Search for the cell housing the specified text and yield its [x, y] center coordinate. 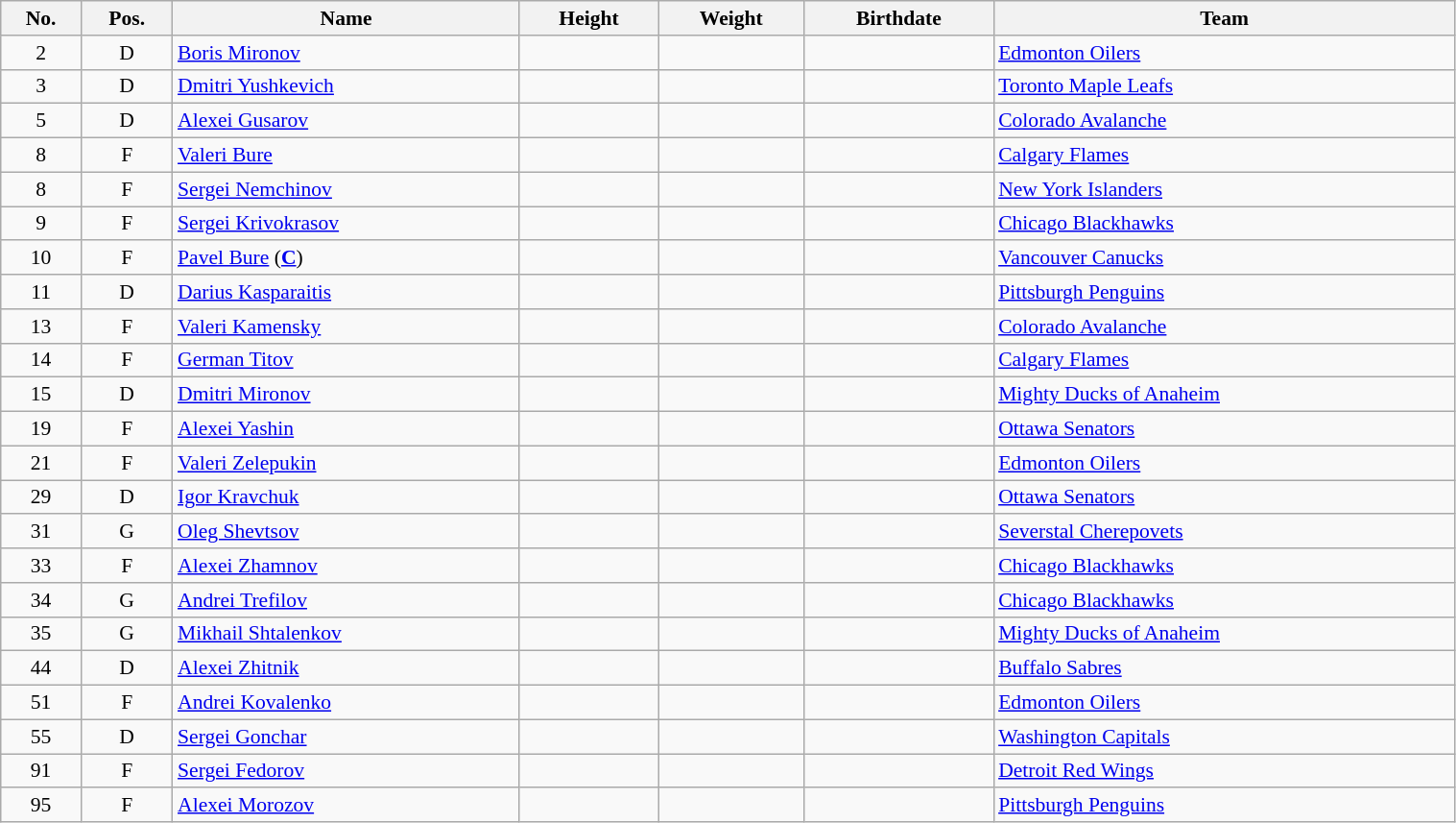
35 [41, 634]
Igor Kravchuk [346, 497]
Mikhail Shtalenkov [346, 634]
Andrei Kovalenko [346, 703]
Sergei Gonchar [346, 737]
31 [41, 532]
Oleg Shevtsov [346, 532]
Sergei Nemchinov [346, 189]
2 [41, 53]
Pavel Bure (C) [346, 258]
Toronto Maple Leafs [1225, 86]
Washington Capitals [1225, 737]
German Titov [346, 360]
Weight [731, 18]
15 [41, 395]
Darius Kasparaitis [346, 292]
95 [41, 806]
Valeri Kamensky [346, 327]
44 [41, 668]
Valeri Zelepukin [346, 463]
9 [41, 224]
Pos. [127, 18]
3 [41, 86]
Vancouver Canucks [1225, 258]
14 [41, 360]
5 [41, 121]
Alexei Yashin [346, 429]
33 [41, 566]
55 [41, 737]
51 [41, 703]
Boris Mironov [346, 53]
Andrei Trefilov [346, 600]
29 [41, 497]
19 [41, 429]
Height [589, 18]
13 [41, 327]
Buffalo Sabres [1225, 668]
21 [41, 463]
34 [41, 600]
Detroit Red Wings [1225, 771]
Dmitri Yushkevich [346, 86]
11 [41, 292]
91 [41, 771]
Alexei Morozov [346, 806]
Birthdate [898, 18]
Alexei Zhitnik [346, 668]
Dmitri Mironov [346, 395]
Valeri Bure [346, 156]
Alexei Zhamnov [346, 566]
Alexei Gusarov [346, 121]
Name [346, 18]
Severstal Cherepovets [1225, 532]
Sergei Fedorov [346, 771]
10 [41, 258]
Sergei Krivokrasov [346, 224]
Team [1225, 18]
New York Islanders [1225, 189]
No. [41, 18]
